Detect which cell encompasses the target text, then output its (x, y) center coordinate. 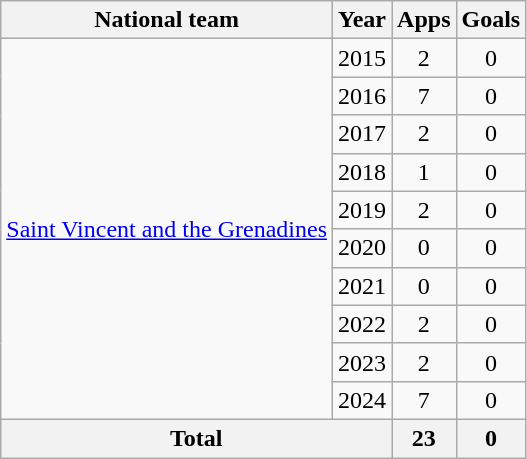
23 (424, 438)
2020 (362, 248)
2015 (362, 58)
Apps (424, 20)
2024 (362, 400)
2019 (362, 210)
2018 (362, 172)
2022 (362, 324)
2016 (362, 96)
National team (167, 20)
Saint Vincent and the Grenadines (167, 230)
1 (424, 172)
2017 (362, 134)
2023 (362, 362)
2021 (362, 286)
Goals (491, 20)
Total (196, 438)
Year (362, 20)
